Determine the (x, y) coordinate at the center of the cell enclosing the given text.  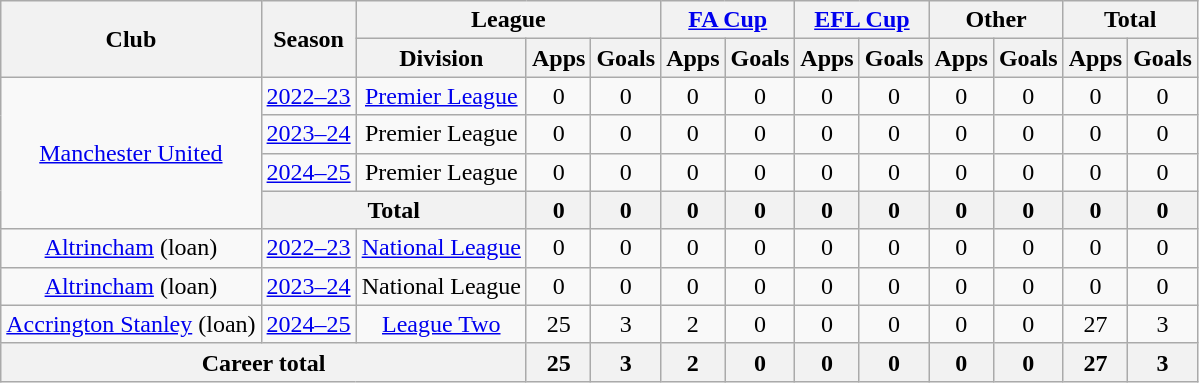
FA Cup (728, 20)
EFL Cup (862, 20)
Club (131, 39)
League Two (441, 324)
Season (308, 39)
Division (441, 58)
Career total (264, 362)
Accrington Stanley (loan) (131, 324)
Manchester United (131, 153)
League (508, 20)
Other (996, 20)
